Return (X, Y) of the center of cell containing provided text 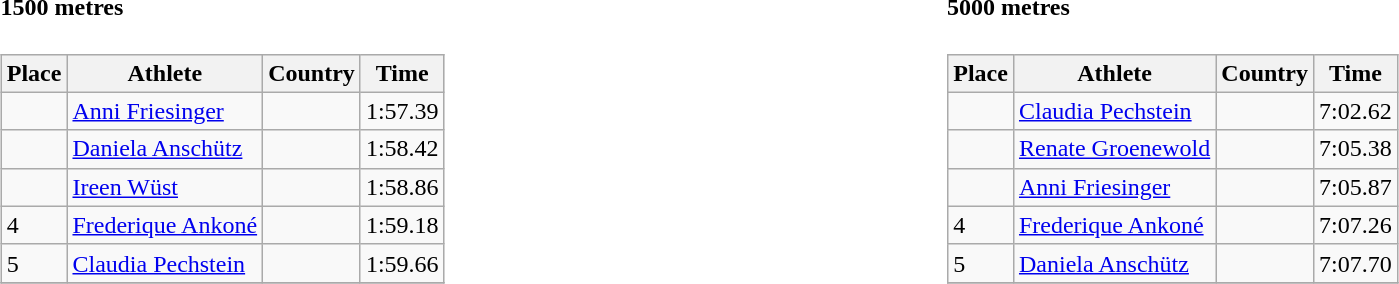
7:02.62 (1356, 111)
Renate Groenewold (1114, 149)
7:05.87 (1356, 187)
7:07.70 (1356, 263)
1:58.86 (402, 187)
1:58.42 (402, 149)
7:07.26 (1356, 225)
1:59.18 (402, 225)
7:05.38 (1356, 149)
Ireen Wüst (165, 187)
1:57.39 (402, 111)
1:59.66 (402, 263)
